Provide the [x, y] coordinate of the cell's center where the given text is located.  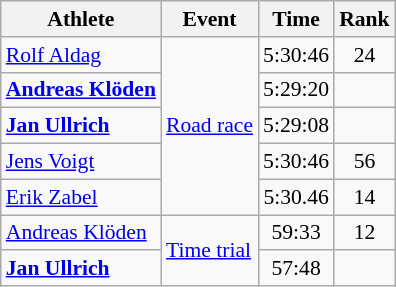
Road race [210, 126]
56 [364, 162]
Event [210, 19]
5:29:08 [296, 126]
Athlete [81, 19]
57:48 [296, 269]
5:30.46 [296, 197]
Rank [364, 19]
Jens Voigt [81, 162]
5:29:20 [296, 90]
12 [364, 233]
Erik Zabel [81, 197]
Time trial [210, 250]
Rolf Aldag [81, 55]
59:33 [296, 233]
24 [364, 55]
14 [364, 197]
Time [296, 19]
